Capture the cell that displays the provided text and extract its (x, y) central coordinate. 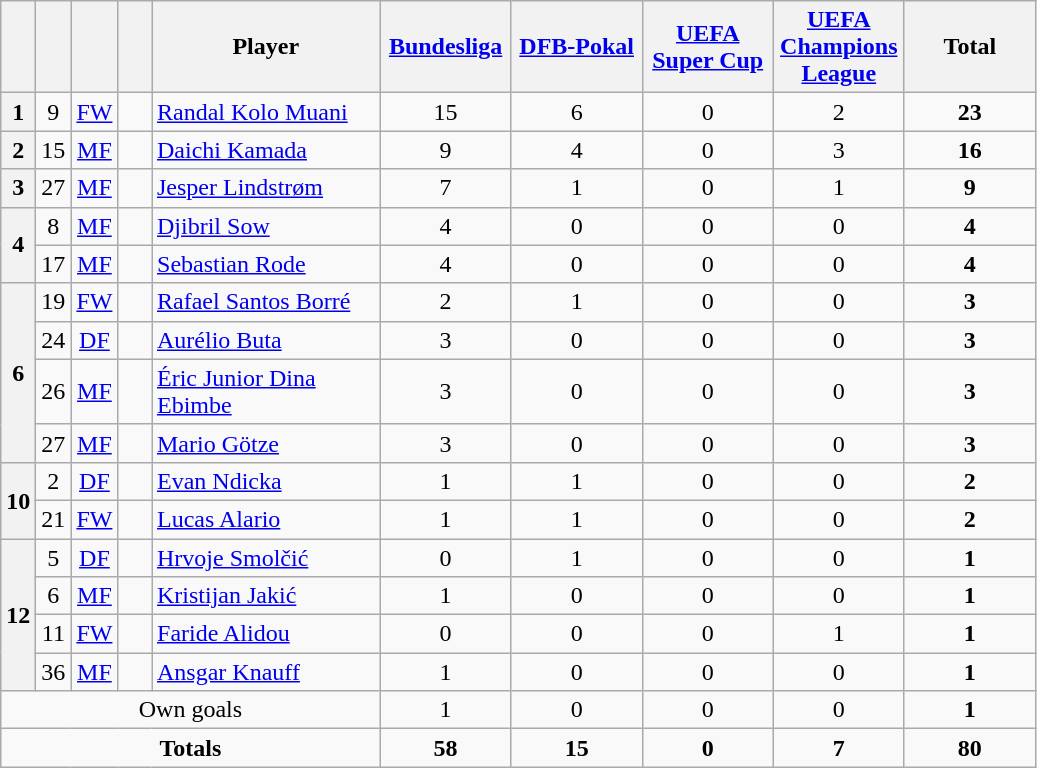
Hrvoje Smolčić (266, 557)
Ansgar Knauff (266, 672)
Jesper Lindstrøm (266, 188)
24 (54, 340)
11 (54, 634)
58 (446, 748)
5 (54, 557)
UEFA Champions League (838, 47)
Aurélio Buta (266, 340)
8 (54, 226)
Bundesliga (446, 47)
Total (970, 47)
17 (54, 264)
Mario Götze (266, 443)
21 (54, 519)
Randal Kolo Muani (266, 112)
23 (970, 112)
12 (18, 614)
Faride Alidou (266, 634)
Own goals (190, 710)
Éric Junior Dina Ebimbe (266, 392)
Rafael Santos Borré (266, 302)
UEFA Super Cup (708, 47)
Kristijan Jakić (266, 596)
36 (54, 672)
Totals (190, 748)
Player (266, 47)
Evan Ndicka (266, 481)
Lucas Alario (266, 519)
10 (18, 500)
80 (970, 748)
Sebastian Rode (266, 264)
19 (54, 302)
DFB-Pokal (576, 47)
Djibril Sow (266, 226)
16 (970, 150)
26 (54, 392)
Daichi Kamada (266, 150)
